For the text-containing cell, return its midpoint in (x, y) coordinate format. 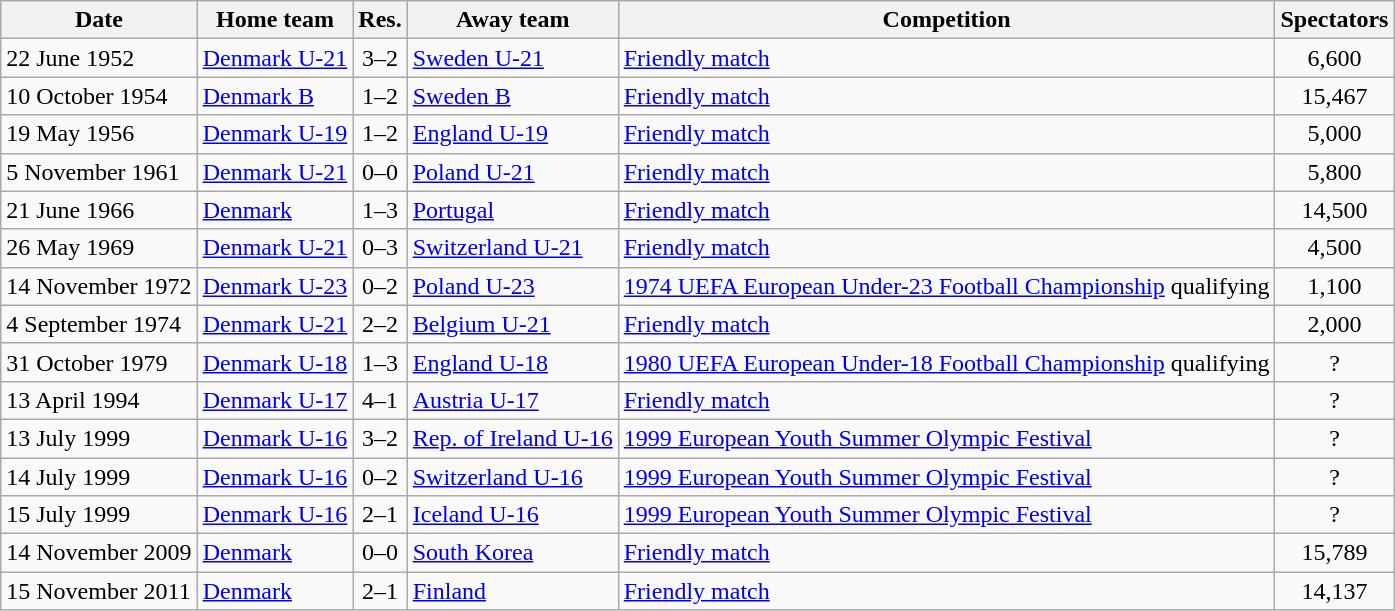
14,500 (1334, 210)
Denmark U-18 (275, 362)
England U-19 (512, 134)
15,467 (1334, 96)
Austria U-17 (512, 400)
Spectators (1334, 20)
14 July 1999 (99, 477)
10 October 1954 (99, 96)
Switzerland U-16 (512, 477)
14 November 1972 (99, 286)
Poland U-23 (512, 286)
Home team (275, 20)
Portugal (512, 210)
2–2 (380, 324)
15,789 (1334, 553)
15 November 2011 (99, 591)
19 May 1956 (99, 134)
5,000 (1334, 134)
14 November 2009 (99, 553)
13 April 1994 (99, 400)
Res. (380, 20)
15 July 1999 (99, 515)
1974 UEFA European Under-23 Football Championship qualifying (946, 286)
14,137 (1334, 591)
1,100 (1334, 286)
South Korea (512, 553)
5 November 1961 (99, 172)
2,000 (1334, 324)
Denmark B (275, 96)
6,600 (1334, 58)
Rep. of Ireland U-16 (512, 438)
Away team (512, 20)
Denmark U-23 (275, 286)
Iceland U-16 (512, 515)
Date (99, 20)
5,800 (1334, 172)
21 June 1966 (99, 210)
Competition (946, 20)
Finland (512, 591)
Sweden U-21 (512, 58)
22 June 1952 (99, 58)
26 May 1969 (99, 248)
Poland U-21 (512, 172)
4–1 (380, 400)
4,500 (1334, 248)
Denmark U-17 (275, 400)
Switzerland U-21 (512, 248)
1980 UEFA European Under-18 Football Championship qualifying (946, 362)
Denmark U-19 (275, 134)
England U-18 (512, 362)
13 July 1999 (99, 438)
Belgium U-21 (512, 324)
0–3 (380, 248)
31 October 1979 (99, 362)
4 September 1974 (99, 324)
Sweden B (512, 96)
